Scan for the cell matching the given text and deliver its [x, y] coordinate at center. 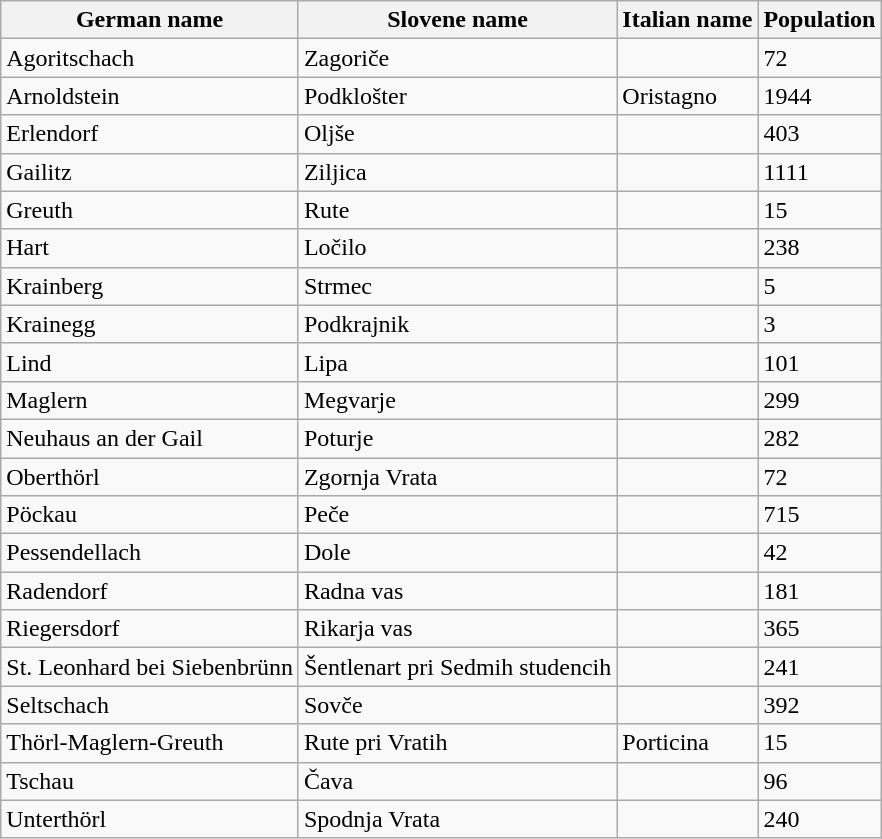
Dole [457, 553]
Strmec [457, 286]
Pöckau [150, 515]
Oljše [457, 134]
Erlendorf [150, 134]
Šentlenart pri Sedmih studencih [457, 667]
Rikarja vas [457, 629]
3 [820, 324]
Lind [150, 362]
Unterthörl [150, 819]
Thörl-Maglern-Greuth [150, 743]
St. Leonhard bei Siebenbrünn [150, 667]
Gailitz [150, 172]
Rute [457, 210]
Peče [457, 515]
Oristagno [688, 96]
282 [820, 438]
Spodnja Vrata [457, 819]
5 [820, 286]
96 [820, 781]
42 [820, 553]
Maglern [150, 400]
Arnoldstein [150, 96]
Pessendellach [150, 553]
Krainberg [150, 286]
Ziljica [457, 172]
240 [820, 819]
Krainegg [150, 324]
181 [820, 591]
1944 [820, 96]
299 [820, 400]
Radna vas [457, 591]
403 [820, 134]
Ločilo [457, 248]
Population [820, 20]
Hart [150, 248]
715 [820, 515]
392 [820, 705]
Seltschach [150, 705]
Radendorf [150, 591]
Slovene name [457, 20]
Riegersdorf [150, 629]
Greuth [150, 210]
Poturje [457, 438]
Zagoriče [457, 58]
241 [820, 667]
Megvarje [457, 400]
Čava [457, 781]
Podklošter [457, 96]
365 [820, 629]
Porticina [688, 743]
1111 [820, 172]
Italian name [688, 20]
101 [820, 362]
Sovče [457, 705]
German name [150, 20]
Tschau [150, 781]
Podkrajnik [457, 324]
Oberthörl [150, 477]
Agoritschach [150, 58]
Rute pri Vratih [457, 743]
Lipa [457, 362]
238 [820, 248]
Neuhaus an der Gail [150, 438]
Zgornja Vrata [457, 477]
